For the text-containing cell, return its midpoint in (x, y) coordinate format. 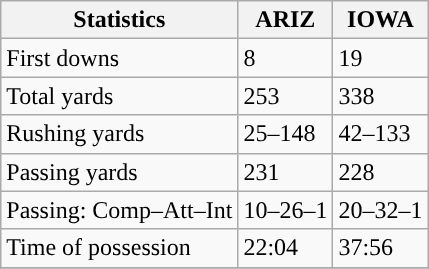
338 (380, 96)
25–148 (286, 134)
Time of possession (120, 248)
253 (286, 96)
37:56 (380, 248)
Statistics (120, 20)
228 (380, 172)
10–26–1 (286, 210)
19 (380, 58)
22:04 (286, 248)
Passing yards (120, 172)
20–32–1 (380, 210)
231 (286, 172)
Passing: Comp–Att–Int (120, 210)
First downs (120, 58)
Total yards (120, 96)
ARIZ (286, 20)
IOWA (380, 20)
Rushing yards (120, 134)
8 (286, 58)
42–133 (380, 134)
